Extract the [x, y] coordinate from the center of the cell holding the provided text.  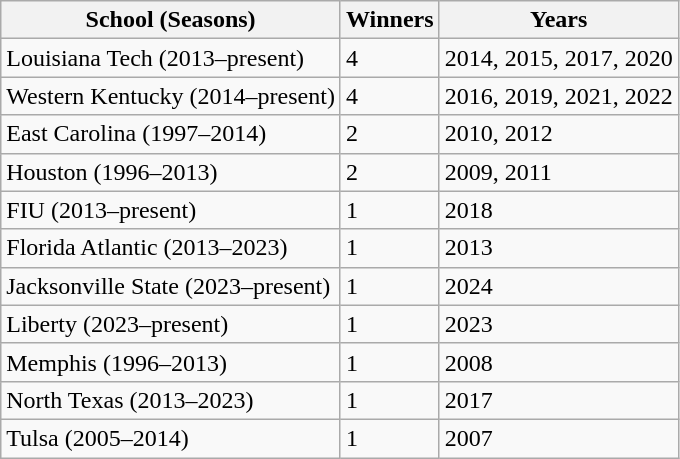
Louisiana Tech (2013–present) [171, 58]
East Carolina (1997–2014) [171, 134]
2017 [558, 400]
2016, 2019, 2021, 2022 [558, 96]
2010, 2012 [558, 134]
FIU (2013–present) [171, 210]
North Texas (2013–2023) [171, 400]
2023 [558, 324]
School (Seasons) [171, 20]
Winners [390, 20]
Liberty (2023–present) [171, 324]
Memphis (1996–2013) [171, 362]
Houston (1996–2013) [171, 172]
Tulsa (2005–2014) [171, 438]
2018 [558, 210]
2009, 2011 [558, 172]
2024 [558, 286]
Years [558, 20]
2013 [558, 248]
2007 [558, 438]
2008 [558, 362]
Jacksonville State (2023–present) [171, 286]
Western Kentucky (2014–present) [171, 96]
2014, 2015, 2017, 2020 [558, 58]
Florida Atlantic (2013–2023) [171, 248]
